Search for the cell housing the specified text and yield its [x, y] center coordinate. 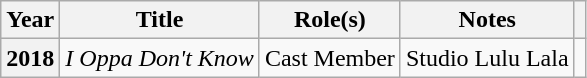
Title [160, 20]
Year [30, 20]
Cast Member [330, 58]
Studio Lulu Lala [487, 58]
Notes [487, 20]
I Oppa Don't Know [160, 58]
Role(s) [330, 20]
2018 [30, 58]
